Return the [X, Y] coordinate for the center point of the cell that contains the specified text.  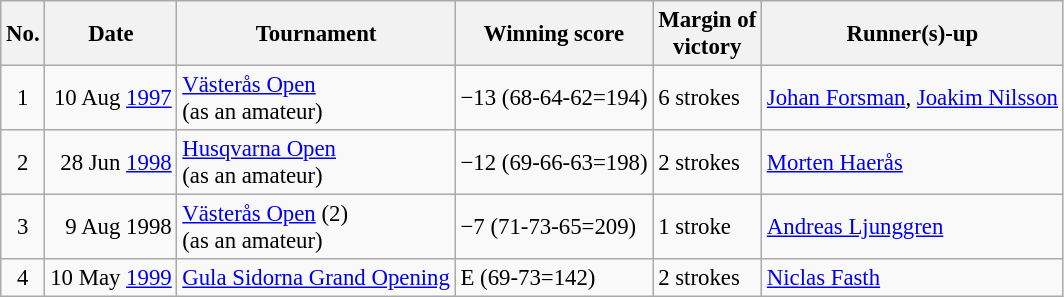
−7 (71-73-65=209) [554, 228]
E (69-73=142) [554, 278]
2 [23, 162]
Niclas Fasth [913, 278]
No. [23, 34]
Andreas Ljunggren [913, 228]
Gula Sidorna Grand Opening [316, 278]
9 Aug 1998 [111, 228]
Tournament [316, 34]
1 [23, 98]
10 Aug 1997 [111, 98]
Winning score [554, 34]
Västerås Open (2)(as an amateur) [316, 228]
Date [111, 34]
3 [23, 228]
−13 (68-64-62=194) [554, 98]
28 Jun 1998 [111, 162]
Morten Haerås [913, 162]
Husqvarna Open(as an amateur) [316, 162]
10 May 1999 [111, 278]
−12 (69-66-63=198) [554, 162]
1 stroke [708, 228]
Västerås Open(as an amateur) [316, 98]
6 strokes [708, 98]
4 [23, 278]
Margin ofvictory [708, 34]
Johan Forsman, Joakim Nilsson [913, 98]
Runner(s)-up [913, 34]
